Find where the given text appears and provide that cell's center as (x, y) coordinate. 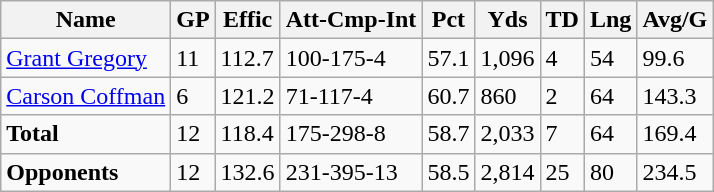
99.6 (675, 58)
100-175-4 (351, 58)
Effic (248, 20)
Att-Cmp-Int (351, 20)
11 (193, 58)
175-298-8 (351, 134)
Total (86, 134)
118.4 (248, 134)
1,096 (508, 58)
Lng (610, 20)
80 (610, 172)
860 (508, 96)
71-117-4 (351, 96)
57.1 (448, 58)
25 (562, 172)
2,033 (508, 134)
132.6 (248, 172)
Avg/G (675, 20)
58.7 (448, 134)
143.3 (675, 96)
Grant Gregory (86, 58)
6 (193, 96)
Carson Coffman (86, 96)
54 (610, 58)
60.7 (448, 96)
234.5 (675, 172)
169.4 (675, 134)
Name (86, 20)
121.2 (248, 96)
Opponents (86, 172)
Yds (508, 20)
TD (562, 20)
112.7 (248, 58)
2,814 (508, 172)
231-395-13 (351, 172)
Pct (448, 20)
58.5 (448, 172)
7 (562, 134)
4 (562, 58)
GP (193, 20)
2 (562, 96)
